Output the [x, y] coordinate of the center of the cell containing the given text.  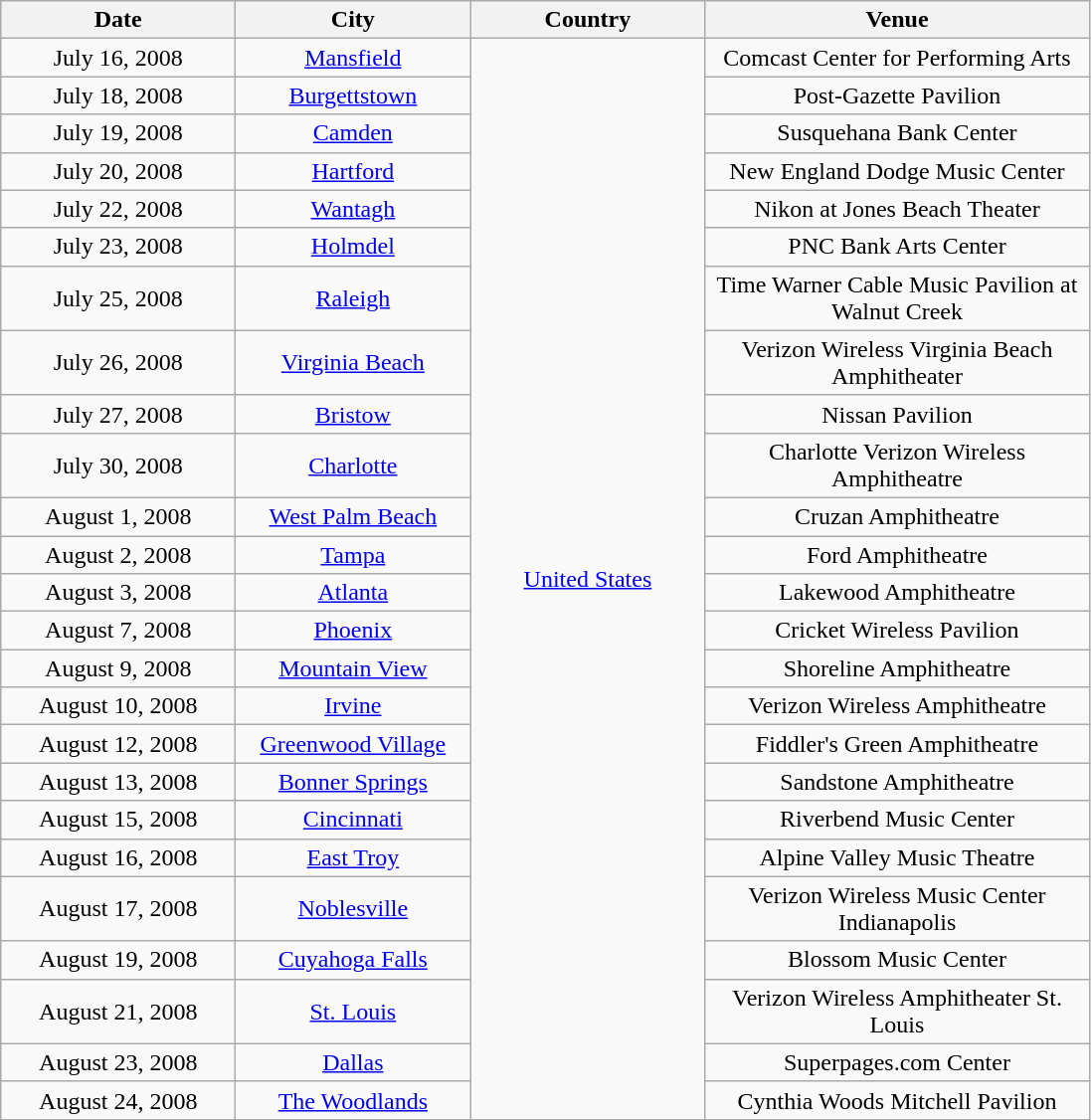
Verizon Wireless Amphitheatre [897, 706]
Wantagh [353, 209]
August 21, 2008 [118, 1011]
August 16, 2008 [118, 857]
Greenwood Village [353, 744]
Atlanta [353, 593]
New England Dodge Music Center [897, 171]
PNC Bank Arts Center [897, 247]
Lakewood Amphitheatre [897, 593]
East Troy [353, 857]
Mansfield [353, 58]
Sandstone Amphitheatre [897, 782]
August 19, 2008 [118, 960]
July 27, 2008 [118, 414]
Noblesville [353, 909]
July 26, 2008 [118, 362]
Irvine [353, 706]
Riverbend Music Center [897, 820]
Verizon Wireless Music Center Indianapolis [897, 909]
July 22, 2008 [118, 209]
August 17, 2008 [118, 909]
Fiddler's Green Amphitheatre [897, 744]
July 23, 2008 [118, 247]
Alpine Valley Music Theatre [897, 857]
August 13, 2008 [118, 782]
July 30, 2008 [118, 466]
July 25, 2008 [118, 298]
Ford Amphitheatre [897, 554]
Cynthia Woods Mitchell Pavilion [897, 1100]
August 7, 2008 [118, 631]
July 20, 2008 [118, 171]
Time Warner Cable Music Pavilion at Walnut Creek [897, 298]
Charlotte [353, 466]
Blossom Music Center [897, 960]
West Palm Beach [353, 516]
Virginia Beach [353, 362]
Venue [897, 20]
July 16, 2008 [118, 58]
Post-Gazette Pavilion [897, 95]
Nikon at Jones Beach Theater [897, 209]
Tampa [353, 554]
Susquehana Bank Center [897, 133]
Cincinnati [353, 820]
Phoenix [353, 631]
August 12, 2008 [118, 744]
August 24, 2008 [118, 1100]
Nissan Pavilion [897, 414]
Date [118, 20]
Cruzan Amphitheatre [897, 516]
Comcast Center for Performing Arts [897, 58]
July 18, 2008 [118, 95]
Holmdel [353, 247]
Raleigh [353, 298]
St. Louis [353, 1011]
Country [588, 20]
Camden [353, 133]
The Woodlands [353, 1100]
August 9, 2008 [118, 668]
Superpages.com Center [897, 1062]
August 3, 2008 [118, 593]
August 23, 2008 [118, 1062]
August 15, 2008 [118, 820]
Charlotte Verizon Wireless Amphitheatre [897, 466]
Dallas [353, 1062]
Verizon Wireless Amphitheater St. Louis [897, 1011]
Bristow [353, 414]
August 10, 2008 [118, 706]
Cricket Wireless Pavilion [897, 631]
Hartford [353, 171]
Bonner Springs [353, 782]
Verizon Wireless Virginia Beach Amphitheater [897, 362]
Cuyahoga Falls [353, 960]
Shoreline Amphitheatre [897, 668]
August 1, 2008 [118, 516]
Mountain View [353, 668]
Burgettstown [353, 95]
July 19, 2008 [118, 133]
August 2, 2008 [118, 554]
City [353, 20]
United States [588, 579]
